Scan for the cell matching the given text and deliver its (X, Y) coordinate at center. 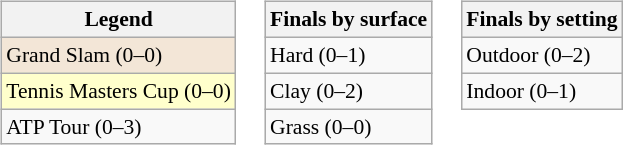
Grand Slam (0–0) (118, 55)
Finals by setting (542, 20)
Clay (0–2) (348, 91)
Tennis Masters Cup (0–0) (118, 91)
Indoor (0–1) (542, 91)
Legend (118, 20)
ATP Tour (0–3) (118, 127)
Finals by surface (348, 20)
Hard (0–1) (348, 55)
Outdoor (0–2) (542, 55)
Grass (0–0) (348, 127)
